For the text-containing cell, return its midpoint in (x, y) coordinate format. 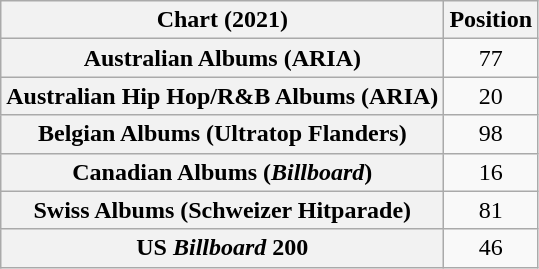
98 (491, 134)
Chart (2021) (222, 20)
Australian Hip Hop/R&B Albums (ARIA) (222, 96)
77 (491, 58)
Position (491, 20)
Australian Albums (ARIA) (222, 58)
Swiss Albums (Schweizer Hitparade) (222, 210)
US Billboard 200 (222, 248)
Belgian Albums (Ultratop Flanders) (222, 134)
81 (491, 210)
16 (491, 172)
46 (491, 248)
Canadian Albums (Billboard) (222, 172)
20 (491, 96)
